Extract the (x, y) coordinate from the center of the cell holding the provided text.  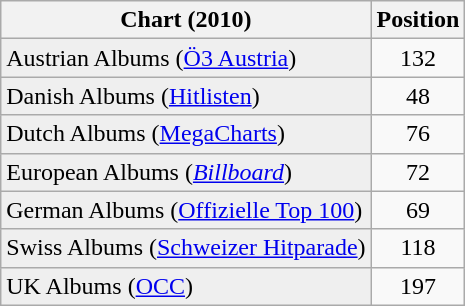
UK Albums (OCC) (186, 286)
Swiss Albums (Schweizer Hitparade) (186, 248)
132 (418, 58)
76 (418, 134)
Austrian Albums (Ö3 Austria) (186, 58)
European Albums (Billboard) (186, 172)
48 (418, 96)
Danish Albums (Hitlisten) (186, 96)
69 (418, 210)
Position (418, 20)
72 (418, 172)
197 (418, 286)
Chart (2010) (186, 20)
Dutch Albums (MegaCharts) (186, 134)
German Albums (Offizielle Top 100) (186, 210)
118 (418, 248)
